For the text-containing cell, return its midpoint in [X, Y] coordinate format. 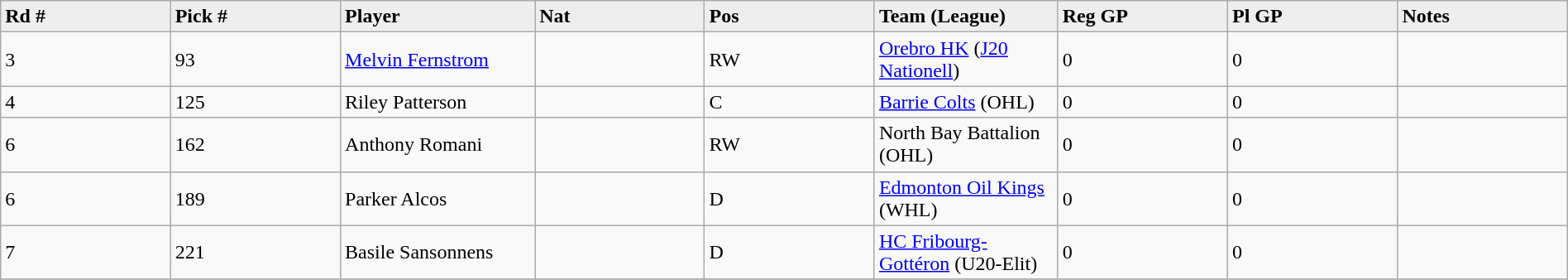
125 [255, 102]
North Bay Battalion (OHL) [966, 144]
Orebro HK (J20 Nationell) [966, 60]
7 [86, 252]
Pos [789, 17]
C [789, 102]
Player [438, 17]
Nat [620, 17]
Edmonton Oil Kings (WHL) [966, 199]
Riley Patterson [438, 102]
Melvin Fernstrom [438, 60]
162 [255, 144]
HC Fribourg-Gottéron (U20-Elit) [966, 252]
4 [86, 102]
Reg GP [1143, 17]
Basile Sansonnens [438, 252]
Parker Alcos [438, 199]
93 [255, 60]
3 [86, 60]
Pick # [255, 17]
189 [255, 199]
Pl GP [1312, 17]
Anthony Romani [438, 144]
Barrie Colts (OHL) [966, 102]
Team (League) [966, 17]
Rd # [86, 17]
221 [255, 252]
Notes [1482, 17]
